For the text-containing cell, return its midpoint in [X, Y] coordinate format. 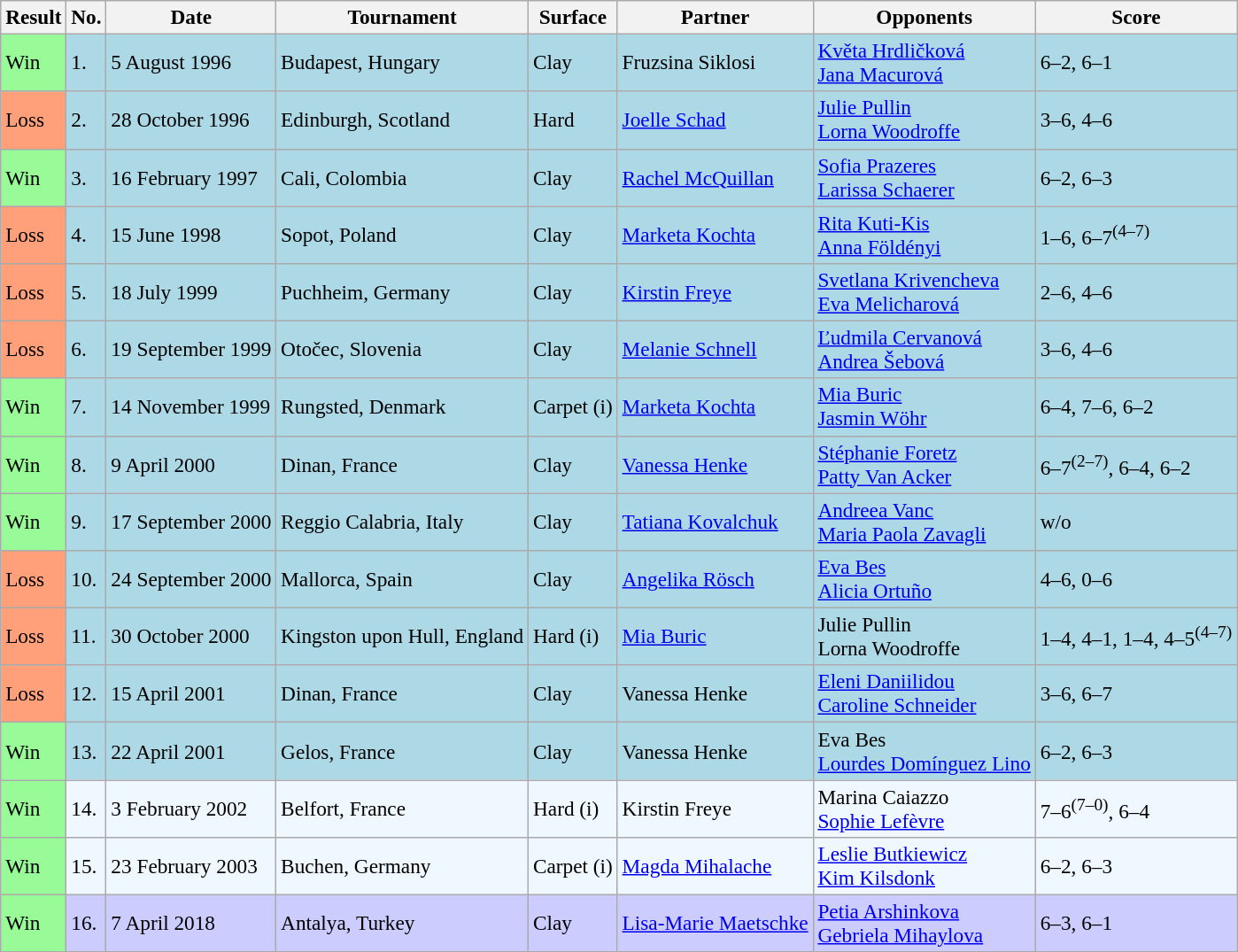
Rachel McQuillan [716, 177]
Eleni Daniilidou Caroline Schneider [925, 694]
Tournament [402, 17]
1–4, 4–1, 1–4, 4–5(4–7) [1135, 636]
Eva Bes Lourdes Domínguez Lino [925, 751]
2–6, 4–6 [1135, 292]
3 February 2002 [191, 808]
Melanie Schnell [716, 349]
28 October 1996 [191, 120]
11. [87, 636]
9 April 2000 [191, 464]
Buchen, Germany [402, 866]
Květa Hrdličková Jana Macurová [925, 62]
7–6(7–0), 6–4 [1135, 808]
1. [87, 62]
Mallorca, Spain [402, 579]
Stéphanie Foretz Patty Van Acker [925, 464]
Partner [716, 17]
Angelika Rösch [716, 579]
3. [87, 177]
Gelos, France [402, 751]
Joelle Schad [716, 120]
No. [87, 17]
7 April 2018 [191, 923]
Antalya, Turkey [402, 923]
12. [87, 694]
1–6, 6–7(4–7) [1135, 234]
Score [1135, 17]
5. [87, 292]
18 July 1999 [191, 292]
6. [87, 349]
5 August 1996 [191, 62]
Sopot, Poland [402, 234]
4–6, 0–6 [1135, 579]
15 April 2001 [191, 694]
9. [87, 521]
Fruzsina Siklosi [716, 62]
Budapest, Hungary [402, 62]
7. [87, 407]
3–6, 6–7 [1135, 694]
Mia Buric [716, 636]
15. [87, 866]
Tatiana Kovalchuk [716, 521]
Puchheim, Germany [402, 292]
14 November 1999 [191, 407]
17 September 2000 [191, 521]
Cali, Colombia [402, 177]
Date [191, 17]
Marina Caiazzo Sophie Lefèvre [925, 808]
Petia Arshinkova Gebriela Mihaylova [925, 923]
16 February 1997 [191, 177]
22 April 2001 [191, 751]
Mia Buric Jasmin Wöhr [925, 407]
24 September 2000 [191, 579]
19 September 1999 [191, 349]
Lisa-Marie Maetschke [716, 923]
Hard [574, 120]
Ľudmila Cervanová Andrea Šebová [925, 349]
Svetlana Krivencheva Eva Melicharová [925, 292]
Surface [574, 17]
Eva Bes Alicia Ortuño [925, 579]
Reggio Calabria, Italy [402, 521]
6–2, 6–1 [1135, 62]
13. [87, 751]
Leslie Butkiewicz Kim Kilsdonk [925, 866]
8. [87, 464]
Opponents [925, 17]
10. [87, 579]
6–7(2–7), 6–4, 6–2 [1135, 464]
23 February 2003 [191, 866]
Andreea Vanc Maria Paola Zavagli [925, 521]
16. [87, 923]
Otočec, Slovenia [402, 349]
30 October 2000 [191, 636]
Rungsted, Denmark [402, 407]
2. [87, 120]
Result [34, 17]
14. [87, 808]
w/o [1135, 521]
Magda Mihalache [716, 866]
Belfort, France [402, 808]
Kingston upon Hull, England [402, 636]
15 June 1998 [191, 234]
Rita Kuti-Kis Anna Földényi [925, 234]
6–3, 6–1 [1135, 923]
Sofia Prazeres Larissa Schaerer [925, 177]
Edinburgh, Scotland [402, 120]
4. [87, 234]
6–4, 7–6, 6–2 [1135, 407]
